Pinpoint the cell where the given text exists, returning its [X, Y] midpoint coordinate. 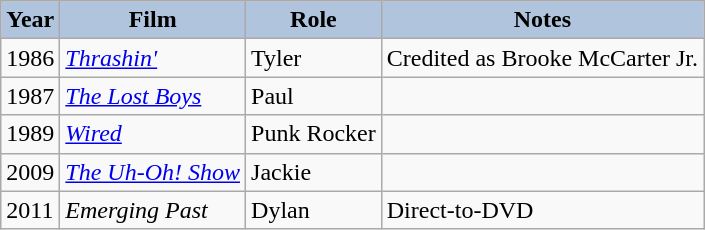
Punk Rocker [314, 134]
Wired [153, 134]
Thrashin' [153, 58]
Tyler [314, 58]
The Uh-Oh! Show [153, 172]
Credited as Brooke McCarter Jr. [542, 58]
1989 [30, 134]
2009 [30, 172]
Direct-to-DVD [542, 210]
Role [314, 20]
Film [153, 20]
Dylan [314, 210]
2011 [30, 210]
Year [30, 20]
1986 [30, 58]
1987 [30, 96]
Emerging Past [153, 210]
Notes [542, 20]
The Lost Boys [153, 96]
Paul [314, 96]
Jackie [314, 172]
